Scan for the cell matching the given text and deliver its [x, y] coordinate at center. 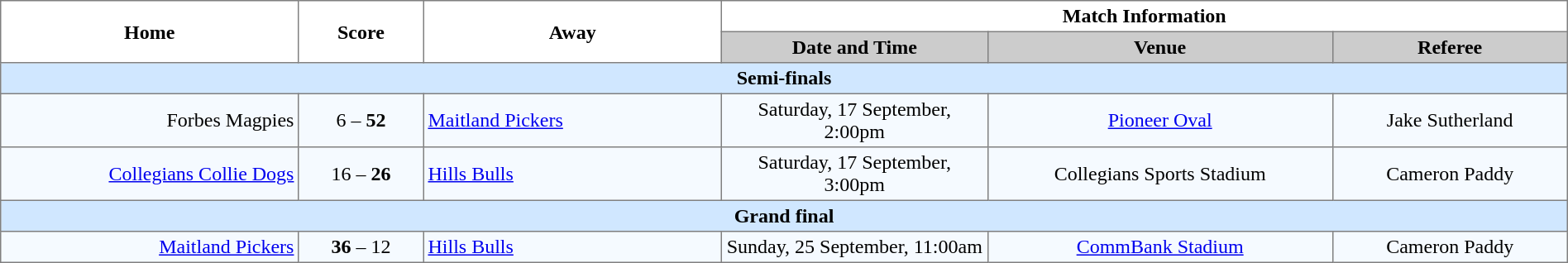
Venue [1159, 47]
Date and Time [854, 47]
CommBank Stadium [1159, 247]
Saturday, 17 September, 3:00pm [854, 174]
Away [572, 31]
Pioneer Oval [1159, 120]
16 – 26 [361, 174]
Score [361, 31]
Collegians Collie Dogs [150, 174]
Saturday, 17 September, 2:00pm [854, 120]
Forbes Magpies [150, 120]
Sunday, 25 September, 11:00am [854, 247]
Home [150, 31]
Referee [1450, 47]
Jake Sutherland [1450, 120]
Semi-finals [784, 79]
36 – 12 [361, 247]
Collegians Sports Stadium [1159, 174]
6 – 52 [361, 120]
Grand final [784, 216]
Match Information [1145, 17]
